Output the (X, Y) coordinate of the center of the cell containing the given text.  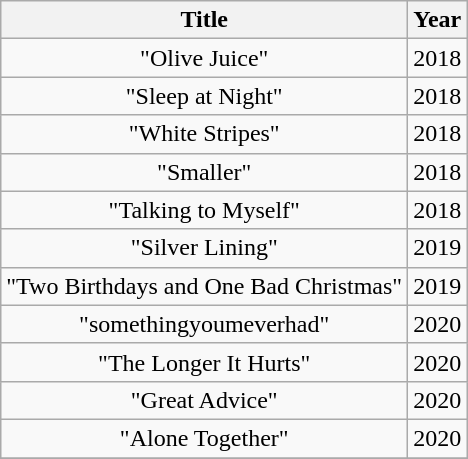
"Sleep at Night" (204, 96)
"The Longer It Hurts" (204, 362)
"Great Advice" (204, 400)
"Olive Juice" (204, 58)
"Talking to Myself" (204, 210)
Title (204, 20)
"Silver Lining" (204, 248)
"somethingyoumeverhad" (204, 324)
"Two Birthdays and One Bad Christmas" (204, 286)
"White Stripes" (204, 134)
Year (438, 20)
"Alone Together" (204, 438)
"Smaller" (204, 172)
